Determine the (x, y) coordinate at the center of the cell enclosing the given text.  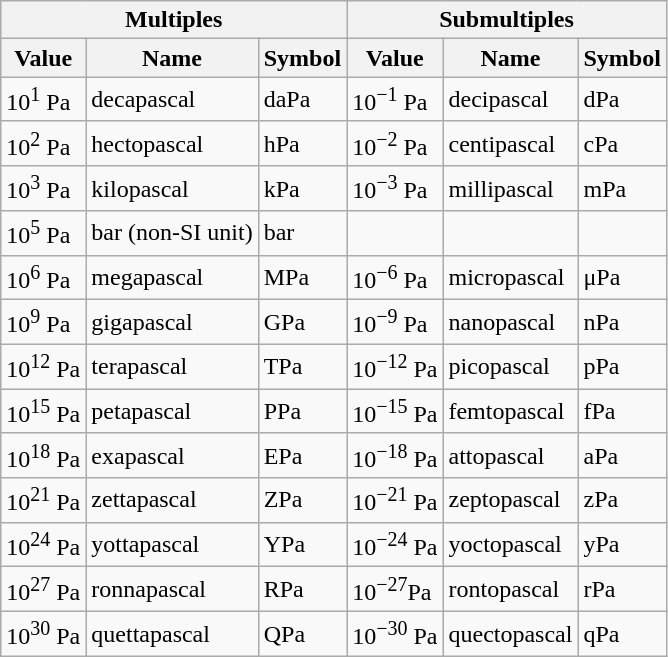
attopascal (510, 456)
ZPa (302, 500)
101 Pa (44, 100)
zPa (622, 500)
10−24 Pa (395, 544)
mPa (622, 188)
bar (non-SI unit) (172, 234)
10−27Pa (395, 590)
centipascal (510, 144)
10−1 Pa (395, 100)
yoctopascal (510, 544)
dPa (622, 100)
petapascal (172, 412)
μPa (622, 278)
10−12 Pa (395, 366)
rontopascal (510, 590)
decipascal (510, 100)
aPa (622, 456)
micropascal (510, 278)
102 Pa (44, 144)
EPa (302, 456)
10−18 Pa (395, 456)
zeptopascal (510, 500)
103 Pa (44, 188)
pPa (622, 366)
1024 Pa (44, 544)
picopascal (510, 366)
hectopascal (172, 144)
gigapascal (172, 322)
TPa (302, 366)
1021 Pa (44, 500)
yottapascal (172, 544)
nanopascal (510, 322)
rPa (622, 590)
ronnapascal (172, 590)
QPa (302, 634)
YPa (302, 544)
quettapascal (172, 634)
1018 Pa (44, 456)
millipascal (510, 188)
quectopascal (510, 634)
10−30 Pa (395, 634)
109 Pa (44, 322)
RPa (302, 590)
fPa (622, 412)
qPa (622, 634)
hPa (302, 144)
megapascal (172, 278)
bar (302, 234)
1012 Pa (44, 366)
10−21 Pa (395, 500)
Submultiples (507, 20)
1027 Pa (44, 590)
1015 Pa (44, 412)
106 Pa (44, 278)
terapascal (172, 366)
1030 Pa (44, 634)
10−6 Pa (395, 278)
PPa (302, 412)
kPa (302, 188)
decapascal (172, 100)
femtopascal (510, 412)
cPa (622, 144)
10−9 Pa (395, 322)
105 Pa (44, 234)
kilopascal (172, 188)
10−3 Pa (395, 188)
10−2 Pa (395, 144)
daPa (302, 100)
Multiples (174, 20)
10−15 Pa (395, 412)
GPa (302, 322)
yPa (622, 544)
nPa (622, 322)
zettapascal (172, 500)
MPa (302, 278)
exapascal (172, 456)
